From the cell containing the given text, extract its center point as [X, Y] coordinate. 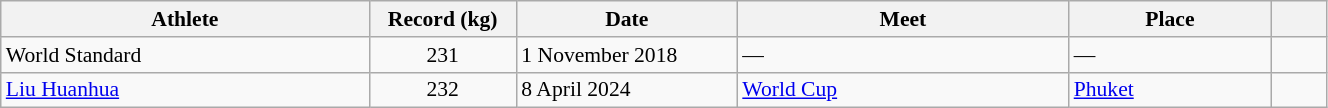
Place [1170, 19]
232 [442, 90]
Date [626, 19]
Liu Huanhua [185, 90]
World Standard [185, 55]
World Cup [902, 90]
8 April 2024 [626, 90]
Meet [902, 19]
Phuket [1170, 90]
Record (kg) [442, 19]
Athlete [185, 19]
231 [442, 55]
1 November 2018 [626, 55]
